Provide the (X, Y) coordinate of the cell's center where the given text is located.  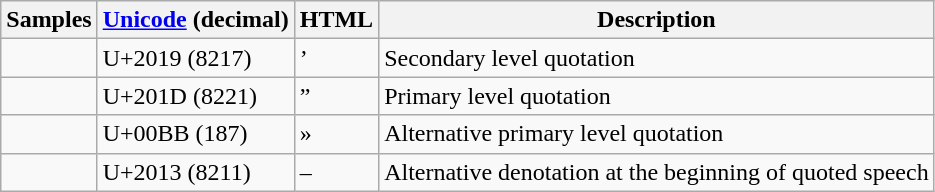
– (336, 172)
Secondary level quotation (657, 58)
Description (657, 20)
U+2019 (8217) (196, 58)
Primary level quotation (657, 96)
U+201D (8221) (196, 96)
Unicode (decimal) (196, 20)
Alternative primary level quotation (657, 134)
Samples (49, 20)
’ (336, 58)
HTML (336, 20)
U+00BB (187) (196, 134)
U+2013 (8211) (196, 172)
” (336, 96)
» (336, 134)
Alternative denotation at the beginning of quoted speech (657, 172)
